Output the [x, y] coordinate of the center of the cell containing the given text.  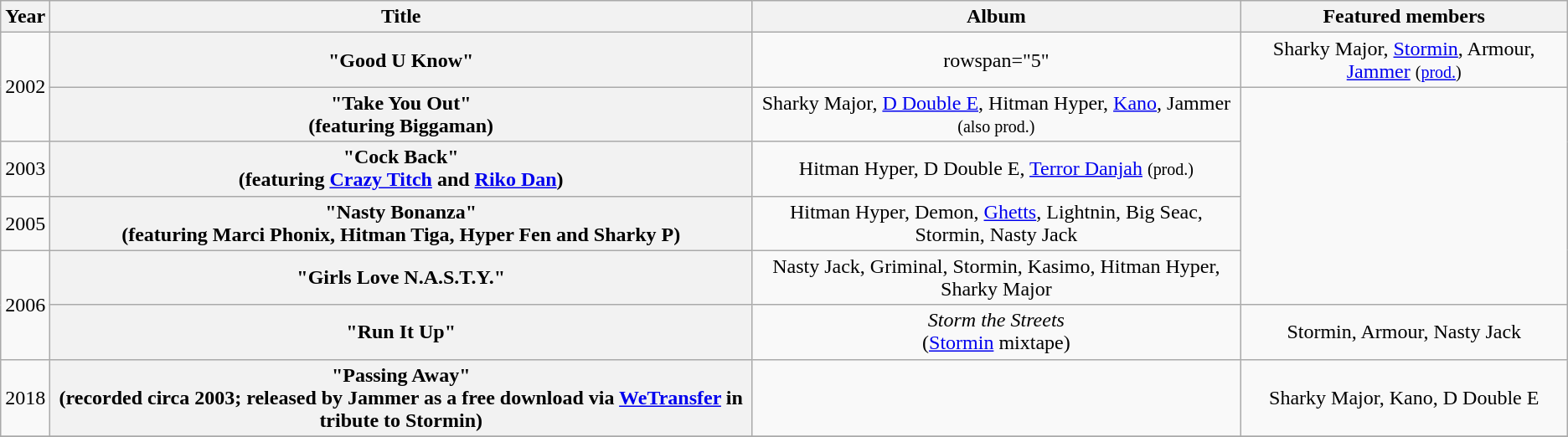
Sharky Major, D Double E, Hitman Hyper, Kano, Jammer (also prod.) [997, 114]
Sharky Major, Kano, D Double E [1404, 398]
"Nasty Bonanza"(featuring Marci Phonix, Hitman Tiga, Hyper Fen and Sharky P) [401, 223]
Album [997, 17]
Featured members [1404, 17]
2003 [25, 169]
"Good U Know" [401, 60]
rowspan="5" [997, 60]
"Run It Up" [401, 332]
2002 [25, 87]
2005 [25, 223]
Storm the Streets(Stormin mixtape) [997, 332]
"Cock Back"(featuring Crazy Titch and Riko Dan) [401, 169]
2006 [25, 305]
"Passing Away"(recorded circa 2003; released by Jammer as a free download via WeTransfer in tribute to Stormin) [401, 398]
Year [25, 17]
"Girls Love N.A.S.T.Y." [401, 278]
Title [401, 17]
Sharky Major, Stormin, Armour, Jammer (prod.) [1404, 60]
Hitman Hyper, Demon, Ghetts, Lightnin, Big Seac, Stormin, Nasty Jack [997, 223]
Nasty Jack, Griminal, Stormin, Kasimo, Hitman Hyper, Sharky Major [997, 278]
2018 [25, 398]
Stormin, Armour, Nasty Jack [1404, 332]
"Take You Out"(featuring Biggaman) [401, 114]
Hitman Hyper, D Double E, Terror Danjah (prod.) [997, 169]
